Output the (X, Y) coordinate of the center of the cell containing the given text.  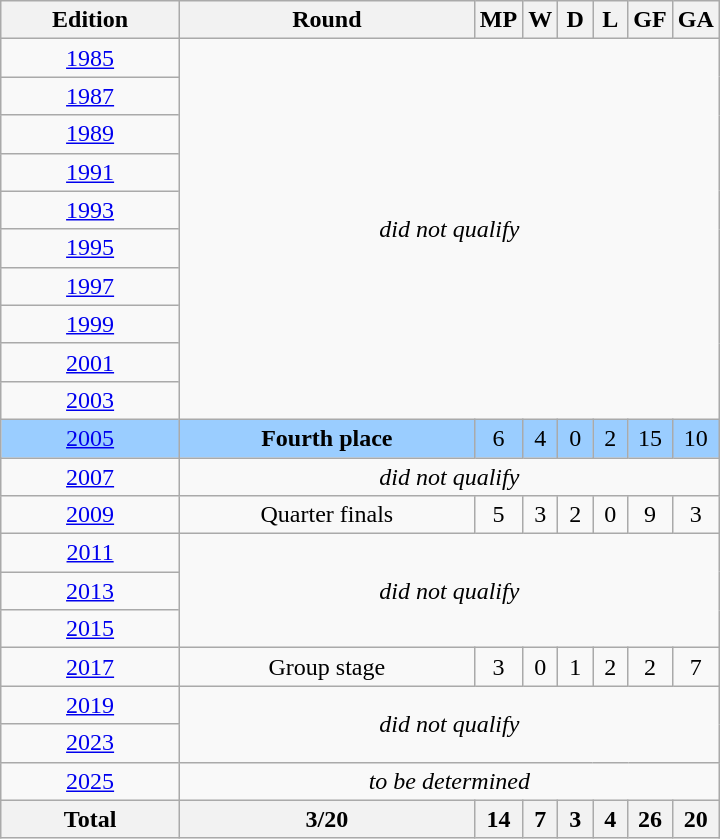
2003 (90, 400)
1987 (90, 96)
GF (650, 20)
20 (696, 819)
10 (696, 438)
5 (498, 515)
9 (650, 515)
2025 (90, 781)
1997 (90, 286)
1999 (90, 324)
Round (326, 20)
MP (498, 20)
Total (90, 819)
GA (696, 20)
2013 (90, 591)
1995 (90, 248)
1993 (90, 210)
1991 (90, 172)
2009 (90, 515)
to be determined (449, 781)
2007 (90, 477)
26 (650, 819)
2023 (90, 743)
1 (576, 667)
6 (498, 438)
Edition (90, 20)
2019 (90, 705)
W (540, 20)
2015 (90, 629)
3/20 (326, 819)
Fourth place (326, 438)
2001 (90, 362)
D (576, 20)
Quarter finals (326, 515)
15 (650, 438)
14 (498, 819)
1985 (90, 58)
L (610, 20)
2017 (90, 667)
2005 (90, 438)
2011 (90, 553)
Group stage (326, 667)
1989 (90, 134)
